Extract the [X, Y] coordinate from the center of the cell holding the provided text.  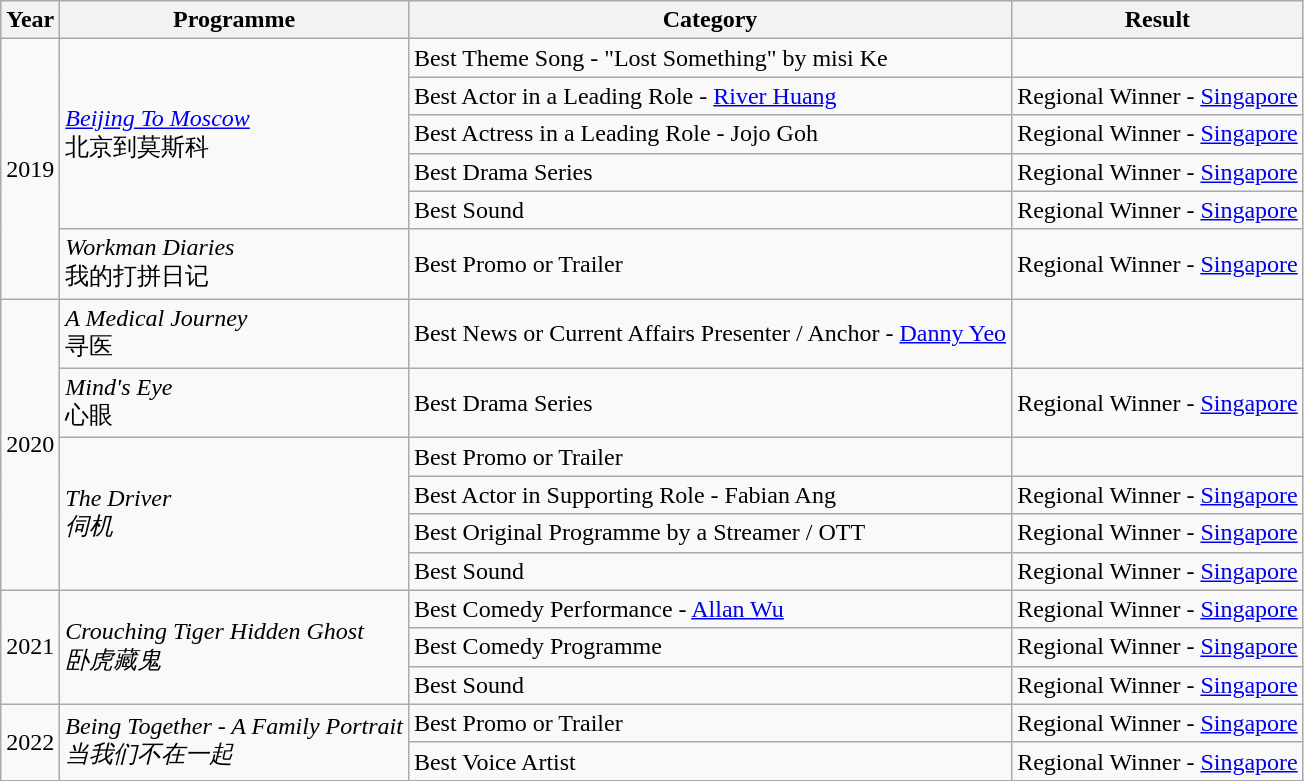
Crouching Tiger Hidden Ghost 卧虎藏鬼 [234, 647]
The Driver 伺机 [234, 514]
A Medical Journey 寻医 [234, 334]
Best Comedy Performance - Allan Wu [710, 609]
Best Actor in a Leading Role - River Huang [710, 96]
Best Original Programme by a Streamer / OTT [710, 533]
Best Actor in Supporting Role - Fabian Ang [710, 495]
Being Together - A Family Portrait 当我们不在一起 [234, 742]
Mind's Eye 心眼 [234, 403]
Result [1158, 20]
Best News or Current Affairs Presenter / Anchor - Danny Yeo [710, 334]
Best Theme Song - "Lost Something" by misi Ke [710, 58]
Workman Diaries 我的打拼日记 [234, 264]
2019 [30, 169]
Beijing To Moscow 北京到莫斯科 [234, 134]
Best Voice Artist [710, 761]
Programme [234, 20]
Year [30, 20]
2021 [30, 647]
Best Actress in a Leading Role - Jojo Goh [710, 134]
2022 [30, 742]
Category [710, 20]
Best Comedy Programme [710, 647]
2020 [30, 444]
